Search for the cell housing the specified text and yield its (x, y) center coordinate. 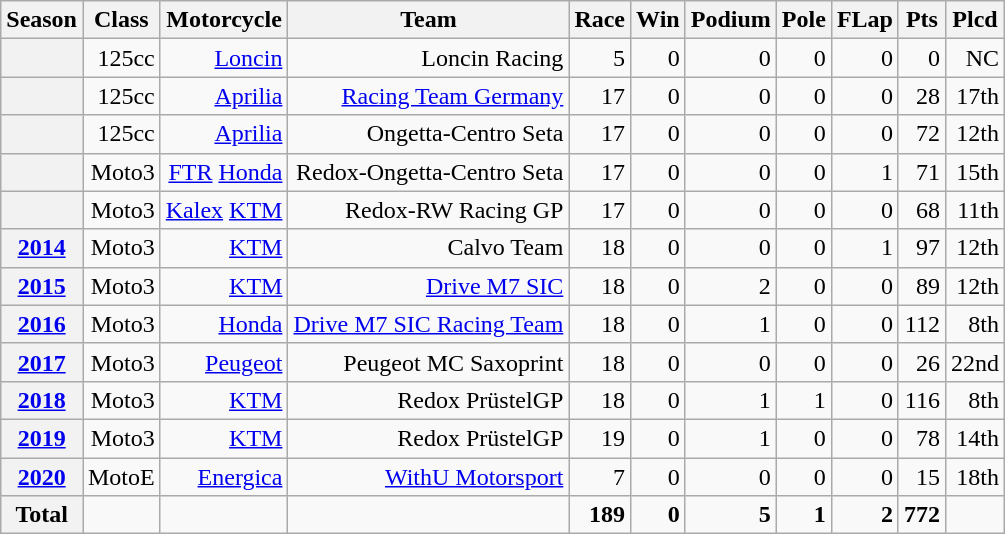
Pts (922, 20)
Peugeot (224, 362)
71 (922, 172)
116 (922, 400)
NC (974, 58)
772 (922, 515)
Season (42, 20)
15 (922, 477)
Win (658, 20)
68 (922, 210)
Racing Team Germany (428, 96)
189 (600, 515)
Podium (730, 20)
Kalex KTM (224, 210)
15th (974, 172)
Loncin (224, 58)
19 (600, 438)
Drive M7 SIC (428, 286)
7 (600, 477)
MotoE (121, 477)
11th (974, 210)
22nd (974, 362)
Team (428, 20)
Ongetta-Centro Seta (428, 134)
Drive M7 SIC Racing Team (428, 324)
2017 (42, 362)
Total (42, 515)
78 (922, 438)
Calvo Team (428, 248)
112 (922, 324)
2020 (42, 477)
Redox-RW Racing GP (428, 210)
2019 (42, 438)
FTR Honda (224, 172)
97 (922, 248)
26 (922, 362)
WithU Motorsport (428, 477)
2016 (42, 324)
17th (974, 96)
89 (922, 286)
Pole (804, 20)
2015 (42, 286)
Honda (224, 324)
Energica (224, 477)
Motorcycle (224, 20)
Redox-Ongetta-Centro Seta (428, 172)
28 (922, 96)
2018 (42, 400)
2014 (42, 248)
14th (974, 438)
Peugeot MC Saxoprint (428, 362)
Plcd (974, 20)
Race (600, 20)
Class (121, 20)
FLap (864, 20)
Loncin Racing (428, 58)
18th (974, 477)
72 (922, 134)
